Locate the cell with the specified text and output its (x, y) center coordinate. 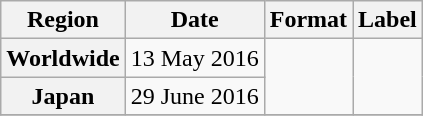
Japan (63, 96)
Label (388, 20)
Worldwide (63, 58)
29 June 2016 (194, 96)
Date (194, 20)
Region (63, 20)
13 May 2016 (194, 58)
Format (308, 20)
